Capture the cell that displays the provided text and extract its (X, Y) central coordinate. 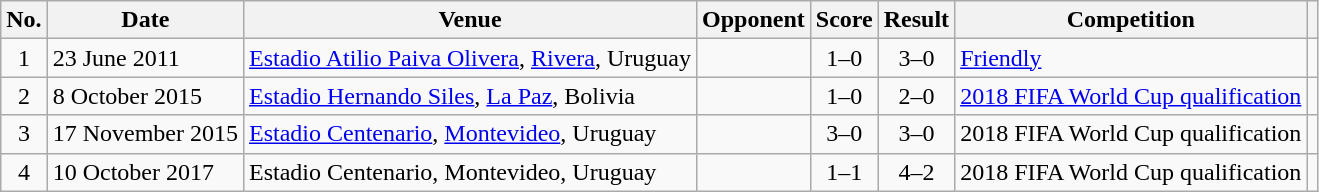
1 (24, 58)
3 (24, 134)
Date (145, 20)
Estadio Atilio Paiva Olivera, Rivera, Uruguay (470, 58)
Venue (470, 20)
1–1 (844, 172)
Competition (1131, 20)
Score (844, 20)
Result (916, 20)
8 October 2015 (145, 96)
10 October 2017 (145, 172)
Opponent (753, 20)
Estadio Hernando Siles, La Paz, Bolivia (470, 96)
2–0 (916, 96)
23 June 2011 (145, 58)
4–2 (916, 172)
No. (24, 20)
2 (24, 96)
Friendly (1131, 58)
4 (24, 172)
17 November 2015 (145, 134)
